Output the [X, Y] coordinate of the center of the cell containing the given text.  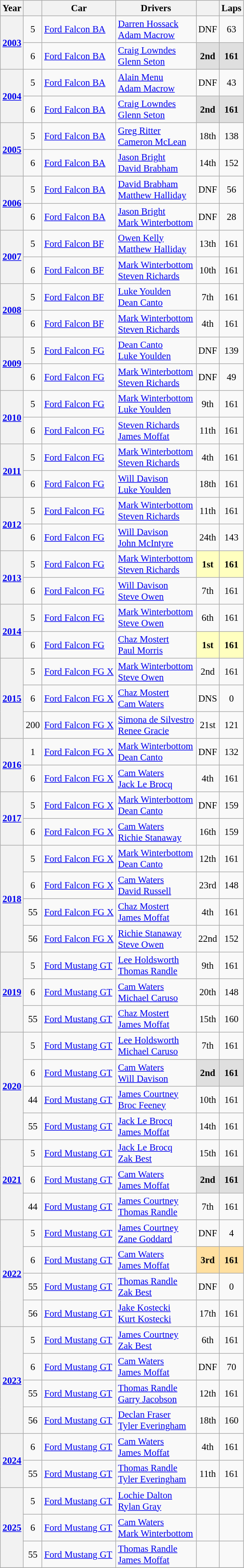
13th [208, 244]
22nd [208, 939]
Thomas Randle Zak Best [156, 1286]
Cam Waters Will Davison [156, 1073]
2016 [12, 765]
Chaz Mostert Cam Waters [156, 698]
Jack Le Brocq Zak Best [156, 1153]
Cam Waters David Russell [156, 885]
Darren Hossack Adam Macrow [156, 30]
2011 [12, 470]
Declan Fraser Tyler Everingham [156, 1421]
28 [232, 217]
DNS [208, 698]
Thomas Randle James Moffat [156, 1554]
2025 [12, 1527]
2024 [12, 1460]
2017 [12, 818]
Car [79, 8]
Lee Holdsworth Michael Caruso [156, 1046]
2018 [12, 899]
2020 [12, 1086]
David Brabham Matthew Halliday [156, 190]
Will Davison Luke Youlden [156, 485]
2004 [12, 96]
Greg Ritter Cameron McLean [156, 137]
43 [232, 83]
143 [232, 538]
Thomas Randle Tyler Everingham [156, 1474]
James Courtney Broc Feeney [156, 1099]
2013 [12, 577]
Simona de Silvestro Renee Gracie [156, 725]
James Courtney Thomas Randle [156, 1207]
2005 [12, 150]
Richie Stanaway Steve Owen [156, 939]
Luke Youlden Dean Canto [156, 297]
132 [232, 752]
20th [208, 992]
Cam Waters Mark Winterbottom [156, 1527]
2022 [12, 1273]
2009 [12, 364]
3rd [208, 1260]
121 [232, 725]
Steven Richards James Moffat [156, 431]
2008 [12, 310]
2021 [12, 1180]
Cam Waters Michael Caruso [156, 992]
Jason Bright Mark Winterbottom [156, 217]
2015 [12, 698]
Laps [232, 8]
Jason Bright David Brabham [156, 163]
2014 [12, 631]
Drivers [156, 8]
2019 [12, 992]
Dean Canto Luke Youlden [156, 350]
4 [232, 1233]
Jack Le Brocq James Moffat [156, 1127]
Jake Kostecki Kurt Kostecki [156, 1314]
200 [33, 725]
70 [232, 1367]
63 [232, 30]
139 [232, 350]
Mark Winterbottom Luke Youlden [156, 404]
2023 [12, 1380]
1 [33, 752]
Thomas Randle Garry Jacobson [156, 1394]
24th [208, 538]
James Courtney Zane Goddard [156, 1233]
16th [208, 832]
James Courtney Zak Best [156, 1340]
2007 [12, 257]
Cam Waters Jack Le Brocq [156, 779]
2010 [12, 417]
Cam Waters Richie Stanaway [156, 832]
2012 [12, 524]
Lee Holdsworth Thomas Randle [156, 966]
21st [208, 725]
49 [232, 377]
Alain Menu Adam Macrow [156, 83]
Will Davison John McIntyre [156, 538]
2006 [12, 203]
Owen Kelly Matthew Halliday [156, 244]
Lochie Dalton Rylan Gray [156, 1501]
23rd [208, 885]
17th [208, 1314]
Chaz Mostert Paul Morris [156, 644]
2003 [12, 43]
Year [12, 8]
138 [232, 137]
Will Davison Steve Owen [156, 591]
